Capture the cell that displays the provided text and extract its [X, Y] central coordinate. 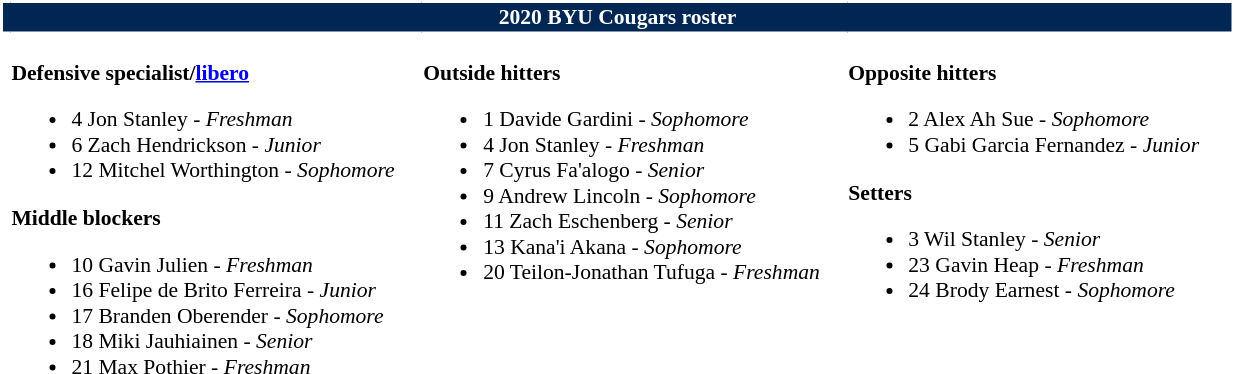
2020 BYU Cougars roster [618, 18]
